Return (X, Y) of the center of cell containing provided text 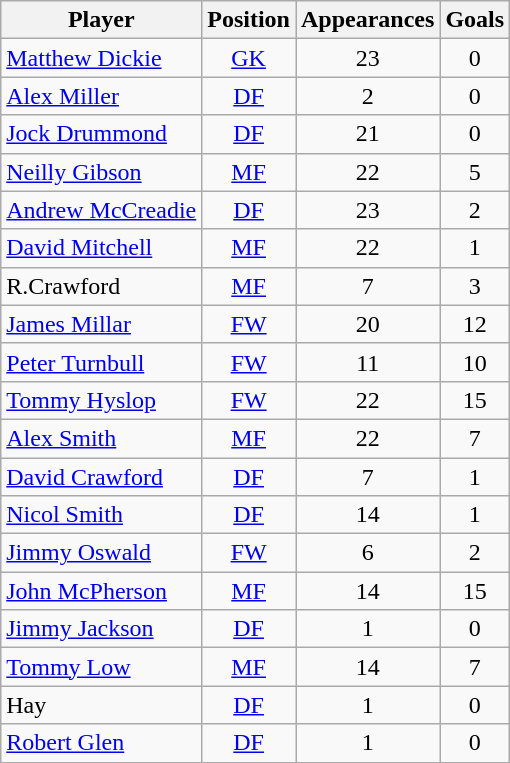
Neilly Gibson (102, 172)
11 (368, 362)
Andrew McCreadie (102, 210)
3 (475, 286)
David Crawford (102, 477)
Matthew Dickie (102, 58)
Jock Drummond (102, 134)
12 (475, 324)
James Millar (102, 324)
Tommy Low (102, 667)
21 (368, 134)
Tommy Hyslop (102, 400)
Nicol Smith (102, 515)
Position (249, 20)
Player (102, 20)
John McPherson (102, 591)
GK (249, 58)
6 (368, 553)
David Mitchell (102, 248)
Goals (475, 20)
5 (475, 172)
10 (475, 362)
Appearances (368, 20)
Alex Miller (102, 96)
Peter Turnbull (102, 362)
Alex Smith (102, 438)
R.Crawford (102, 286)
Jimmy Oswald (102, 553)
Hay (102, 705)
Robert Glen (102, 743)
20 (368, 324)
Jimmy Jackson (102, 629)
